Return [x, y] of the center of cell containing provided text 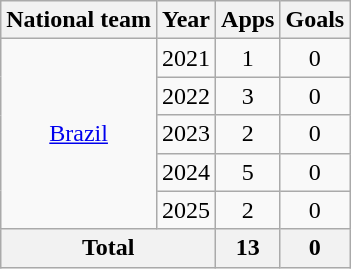
Apps [248, 20]
5 [248, 172]
Goals [315, 20]
Year [186, 20]
Brazil [79, 134]
2021 [186, 58]
2022 [186, 96]
2024 [186, 172]
1 [248, 58]
National team [79, 20]
3 [248, 96]
2025 [186, 210]
13 [248, 248]
Total [108, 248]
2023 [186, 134]
